Search for the cell housing the specified text and yield its [X, Y] center coordinate. 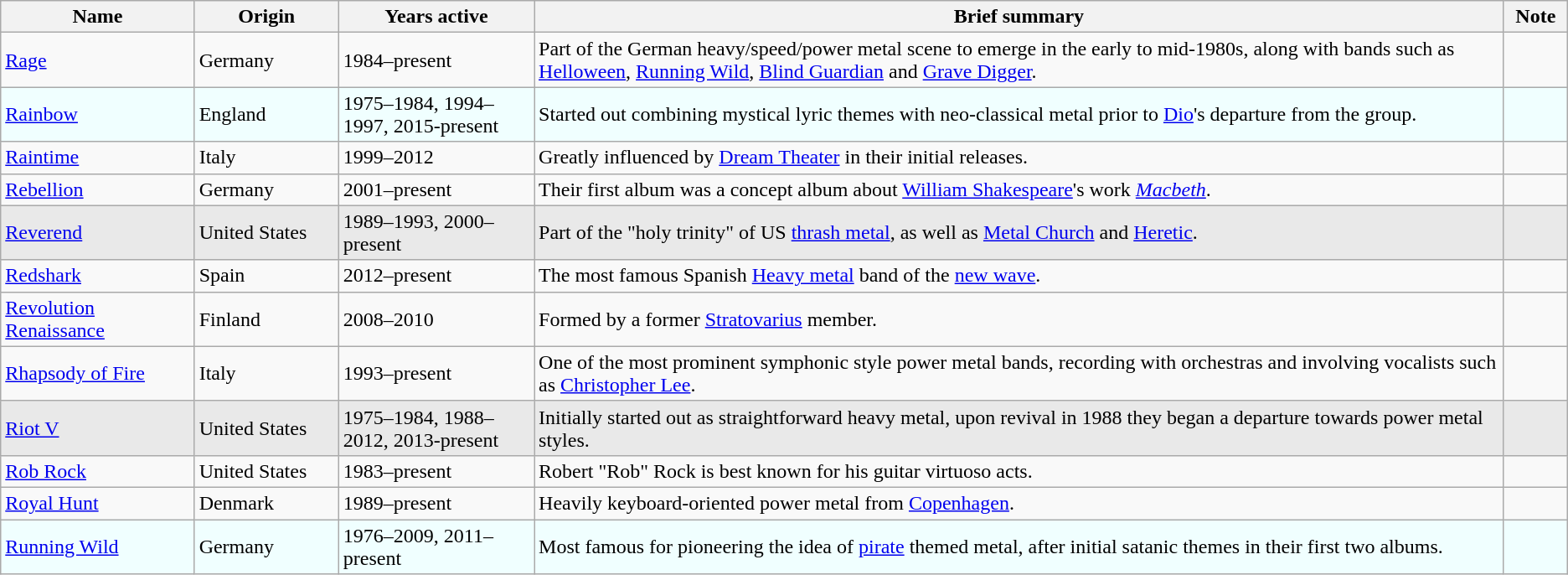
1976–2009, 2011–present [436, 547]
1975–1984, 1994–1997, 2015-present [436, 114]
Revolution Renaissance [97, 319]
Denmark [266, 503]
Rainbow [97, 114]
2001–present [436, 189]
Name [97, 17]
Brief summary [1019, 17]
Years active [436, 17]
Finland [266, 319]
Spain [266, 276]
1983–present [436, 471]
1989–1993, 2000–present [436, 233]
Heavily keyboard-oriented power metal from Copenhagen. [1019, 503]
Note [1535, 17]
Origin [266, 17]
2008–2010 [436, 319]
1989–present [436, 503]
Most famous for pioneering the idea of pirate themed metal, after initial satanic themes in their first two albums. [1019, 547]
Part of the "holy trinity" of US thrash metal, as well as Metal Church and Heretic. [1019, 233]
Initially started out as straightforward heavy metal, upon revival in 1988 they began a departure towards power metal styles. [1019, 427]
Started out combining mystical lyric themes with neo-classical metal prior to Dio's departure from the group. [1019, 114]
One of the most prominent symphonic style power metal bands, recording with orchestras and involving vocalists such as Christopher Lee. [1019, 374]
Redshark [97, 276]
1975–1984, 1988–2012, 2013-present [436, 427]
Running Wild [97, 547]
Royal Hunt [97, 503]
Greatly influenced by Dream Theater in their initial releases. [1019, 158]
Raintime [97, 158]
1999–2012 [436, 158]
Rage [97, 60]
The most famous Spanish Heavy metal band of the new wave. [1019, 276]
England [266, 114]
Formed by a former Stratovarius member. [1019, 319]
Robert "Rob" Rock is best known for his guitar virtuoso acts. [1019, 471]
Reverend [97, 233]
Their first album was a concept album about William Shakespeare's work Macbeth. [1019, 189]
Rhapsody of Fire [97, 374]
Rob Rock [97, 471]
1984–present [436, 60]
2012–present [436, 276]
Rebellion [97, 189]
Riot V [97, 427]
1993–present [436, 374]
